From the cell containing the given text, extract its center point as (X, Y) coordinate. 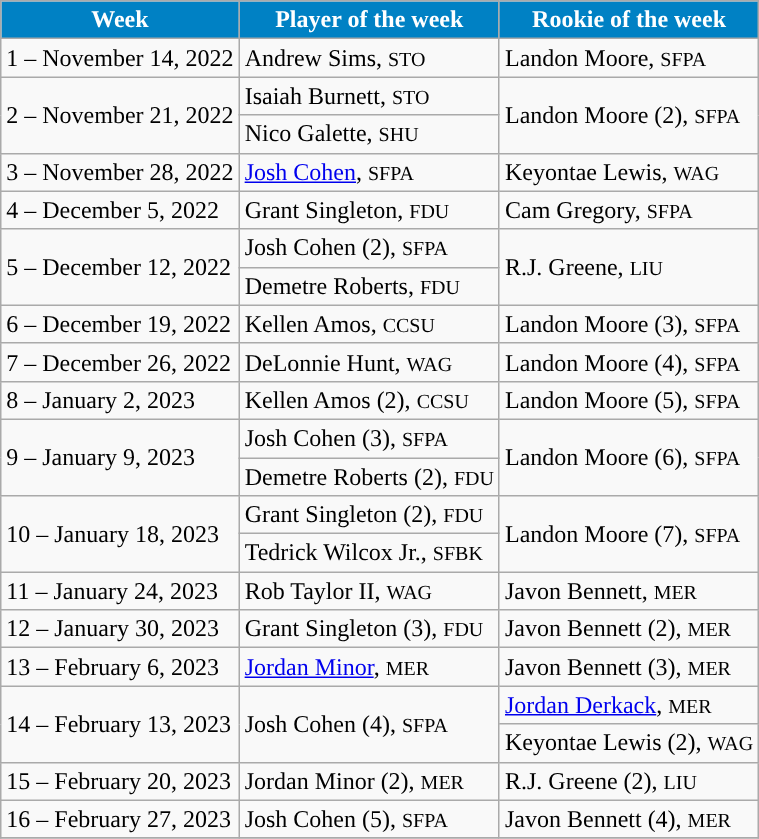
8 – January 2, 2023 (120, 400)
Josh Cohen (2), SFPA (369, 248)
Josh Cohen (5), SFPA (369, 819)
Demetre Roberts, FDU (369, 286)
R.J. Greene, LIU (628, 267)
16 – February 27, 2023 (120, 819)
2 – November 21, 2022 (120, 115)
15 – February 20, 2023 (120, 781)
Landon Moore (6), SFPA (628, 457)
Isaiah Burnett, STO (369, 96)
Landon Moore (3), SFPA (628, 324)
Andrew Sims, STO (369, 58)
R.J. Greene (2), LIU (628, 781)
6 – December 19, 2022 (120, 324)
Jordan Derkack, MER (628, 705)
Landon Moore, SFPA (628, 58)
12 – January 30, 2023 (120, 629)
Javon Bennett, MER (628, 591)
Landon Moore (4), SFPA (628, 362)
3 – November 28, 2022 (120, 172)
10 – January 18, 2023 (120, 534)
Josh Cohen (4), SFPA (369, 724)
Javon Bennett (3), MER (628, 667)
Josh Cohen, SFPA (369, 172)
7 – December 26, 2022 (120, 362)
4 – December 5, 2022 (120, 210)
1 – November 14, 2022 (120, 58)
Rob Taylor II, WAG (369, 591)
Jordan Minor (2), MER (369, 781)
14 – February 13, 2023 (120, 724)
DeLonnie Hunt, WAG (369, 362)
5 – December 12, 2022 (120, 267)
Landon Moore (7), SFPA (628, 534)
Josh Cohen (3), SFPA (369, 438)
Rookie of the week (628, 20)
Demetre Roberts (2), FDU (369, 477)
Tedrick Wilcox Jr., SFBK (369, 553)
13 – February 6, 2023 (120, 667)
Week (120, 20)
Grant Singleton, FDU (369, 210)
Jordan Minor, MER (369, 667)
Javon Bennett (2), MER (628, 629)
Grant Singleton (2), FDU (369, 515)
Kellen Amos (2), CCSU (369, 400)
Landon Moore (5), SFPA (628, 400)
Grant Singleton (3), FDU (369, 629)
9 – January 9, 2023 (120, 457)
Keyontae Lewis (2), WAG (628, 743)
Player of the week (369, 20)
Landon Moore (2), SFPA (628, 115)
Keyontae Lewis, WAG (628, 172)
Javon Bennett (4), MER (628, 819)
11 – January 24, 2023 (120, 591)
Cam Gregory, SFPA (628, 210)
Nico Galette, SHU (369, 134)
Kellen Amos, CCSU (369, 324)
